Find where the given text appears and provide that cell's center as [X, Y] coordinate. 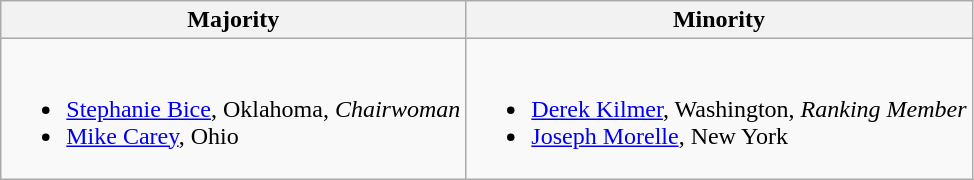
Stephanie Bice, Oklahoma, ChairwomanMike Carey, Ohio [234, 109]
Minority [719, 20]
Majority [234, 20]
Derek Kilmer, Washington, Ranking MemberJoseph Morelle, New York [719, 109]
